Search for the cell housing the specified text and yield its [x, y] center coordinate. 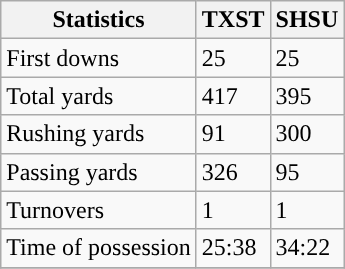
300 [307, 134]
Time of possession [99, 248]
25:38 [233, 248]
95 [307, 172]
Rushing yards [99, 134]
SHSU [307, 20]
326 [233, 172]
91 [233, 134]
Total yards [99, 96]
TXST [233, 20]
Passing yards [99, 172]
395 [307, 96]
34:22 [307, 248]
Statistics [99, 20]
First downs [99, 58]
Turnovers [99, 210]
417 [233, 96]
